Locate the cell with the specified text and output its [x, y] center coordinate. 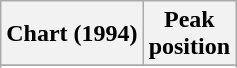
Chart (1994) [72, 34]
Peakposition [189, 34]
